Search for the cell housing the specified text and yield its (x, y) center coordinate. 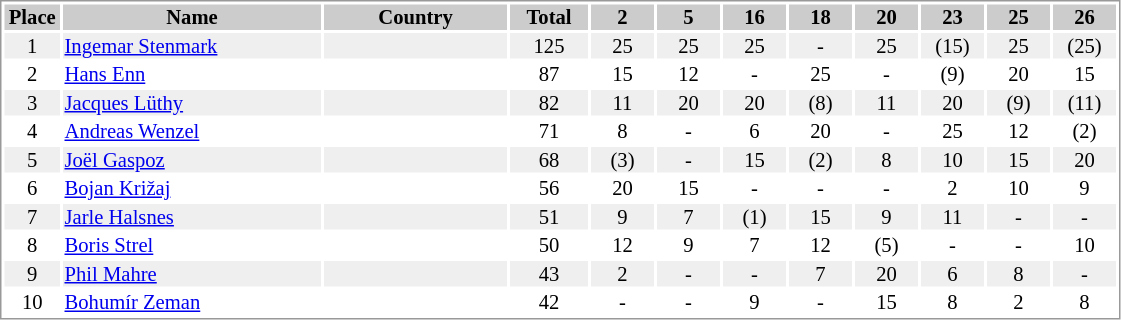
Phil Mahre (192, 274)
18 (820, 17)
Jacques Lüthy (192, 103)
Bojan Križaj (192, 189)
(8) (820, 103)
Andreas Wenzel (192, 131)
87 (549, 75)
23 (952, 17)
Ingemar Stenmark (192, 46)
3 (32, 103)
43 (549, 274)
4 (32, 131)
Joël Gaspoz (192, 160)
(5) (886, 245)
42 (549, 303)
(25) (1084, 46)
Jarle Halsnes (192, 217)
Place (32, 17)
Total (549, 17)
(11) (1084, 103)
71 (549, 131)
(15) (952, 46)
Bohumír Zeman (192, 303)
Hans Enn (192, 75)
1 (32, 46)
(1) (754, 217)
Name (192, 17)
(3) (622, 160)
125 (549, 46)
Country (416, 17)
56 (549, 189)
26 (1084, 17)
16 (754, 17)
Boris Strel (192, 245)
51 (549, 217)
68 (549, 160)
50 (549, 245)
82 (549, 103)
